For the text-containing cell, return its midpoint in (x, y) coordinate format. 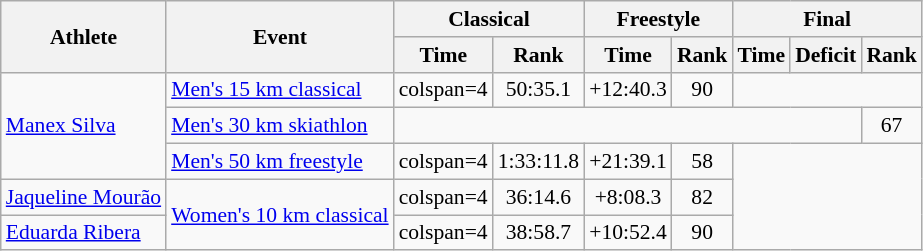
Deficit (826, 55)
+12:40.3 (628, 90)
Final (826, 19)
Classical (490, 19)
Freestyle (658, 19)
Eduarda Ribera (84, 233)
Athlete (84, 36)
Men's 50 km freestyle (280, 162)
Event (280, 36)
Men's 15 km classical (280, 90)
38:58.7 (538, 233)
Jaqueline Mourão (84, 197)
+8:08.3 (628, 197)
58 (702, 162)
50:35.1 (538, 90)
Men's 30 km skiathlon (280, 126)
Women's 10 km classical (280, 214)
67 (892, 126)
82 (702, 197)
1:33:11.8 (538, 162)
+21:39.1 (628, 162)
Manex Silva (84, 126)
+10:52.4 (628, 233)
36:14.6 (538, 197)
